Return (X, Y) of the center of cell containing provided text 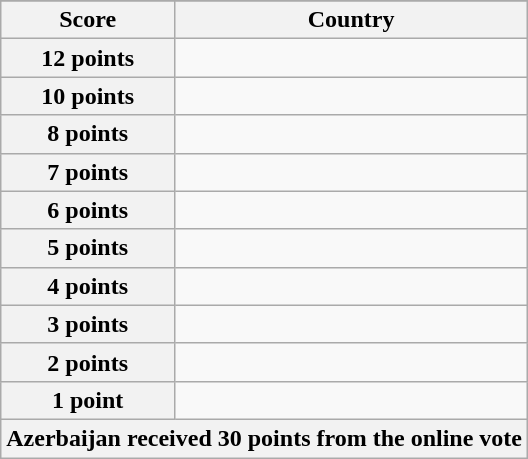
1 point (88, 400)
6 points (88, 210)
Country (352, 20)
12 points (88, 58)
2 points (88, 362)
4 points (88, 286)
Azerbaijan received 30 points from the online vote (264, 438)
3 points (88, 324)
7 points (88, 172)
10 points (88, 96)
5 points (88, 248)
8 points (88, 134)
Score (88, 20)
